Locate the cell with the specified text and output its (x, y) center coordinate. 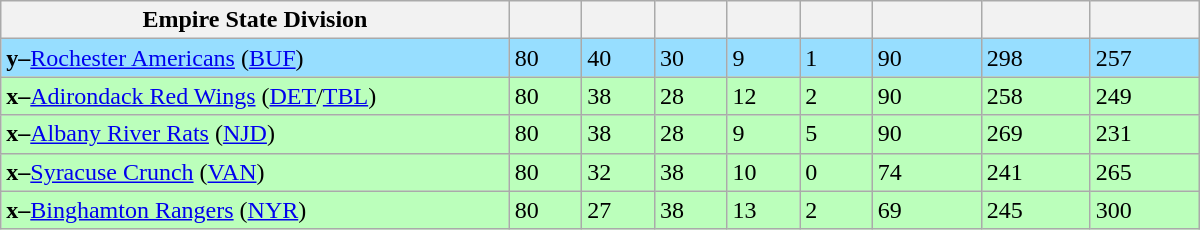
12 (764, 96)
69 (926, 210)
257 (1144, 58)
x–Adirondack Red Wings (DET/TBL) (255, 96)
x–Albany River Rats (NJD) (255, 134)
0 (836, 172)
74 (926, 172)
265 (1144, 172)
1 (836, 58)
x–Binghamton Rangers (NYR) (255, 210)
32 (618, 172)
30 (690, 58)
13 (764, 210)
5 (836, 134)
y–Rochester Americans (BUF) (255, 58)
245 (1036, 210)
298 (1036, 58)
27 (618, 210)
231 (1144, 134)
x–Syracuse Crunch (VAN) (255, 172)
249 (1144, 96)
269 (1036, 134)
Empire State Division (255, 20)
40 (618, 58)
10 (764, 172)
258 (1036, 96)
300 (1144, 210)
241 (1036, 172)
